Pinpoint the cell where the given text exists, returning its [X, Y] midpoint coordinate. 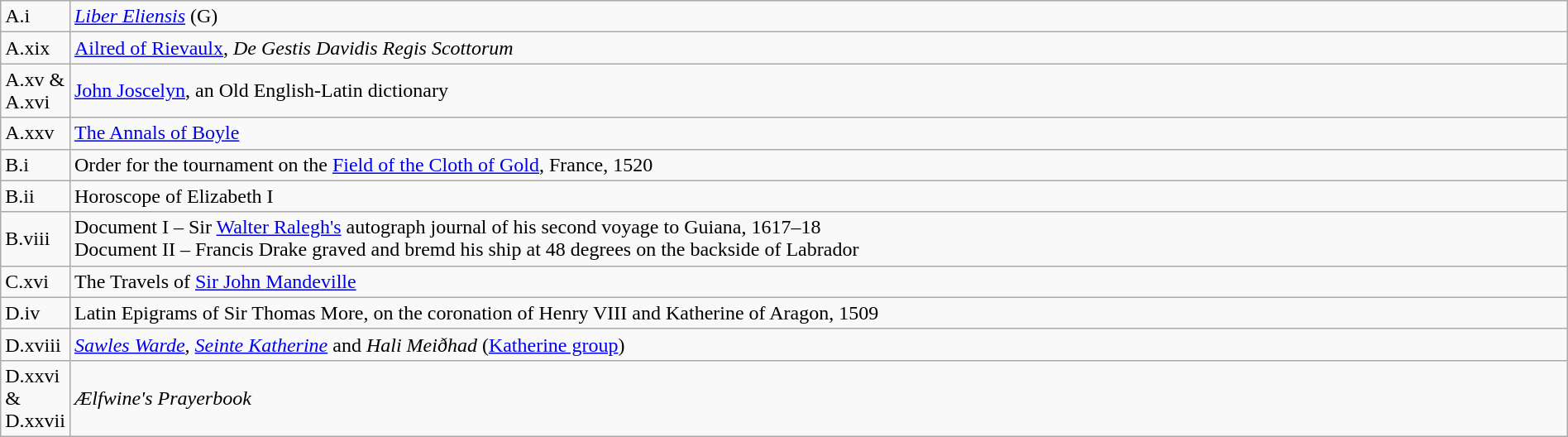
D.iv [36, 313]
D.xviii [36, 344]
Order for the tournament on the Field of the Cloth of Gold, France, 1520 [819, 165]
B.ii [36, 196]
The Annals of Boyle [819, 133]
Ailred of Rievaulx, De Gestis Davidis Regis Scottorum [819, 48]
A.xix [36, 48]
B.viii [36, 238]
Ælfwine's Prayerbook [819, 398]
Liber Eliensis (G) [819, 17]
Latin Epigrams of Sir Thomas More, on the coronation of Henry VIII and Katherine of Aragon, 1509 [819, 313]
Horoscope of Elizabeth I [819, 196]
A.xxv [36, 133]
A.xv & A.xvi [36, 91]
John Joscelyn, an Old English-Latin dictionary [819, 91]
C.xvi [36, 281]
D.xxvi & D.xxvii [36, 398]
B.i [36, 165]
Sawles Warde, Seinte Katherine and Hali Meiðhad (Katherine group) [819, 344]
A.i [36, 17]
The Travels of Sir John Mandeville [819, 281]
